Determine the [x, y] coordinate at the center of the cell enclosing the given text.  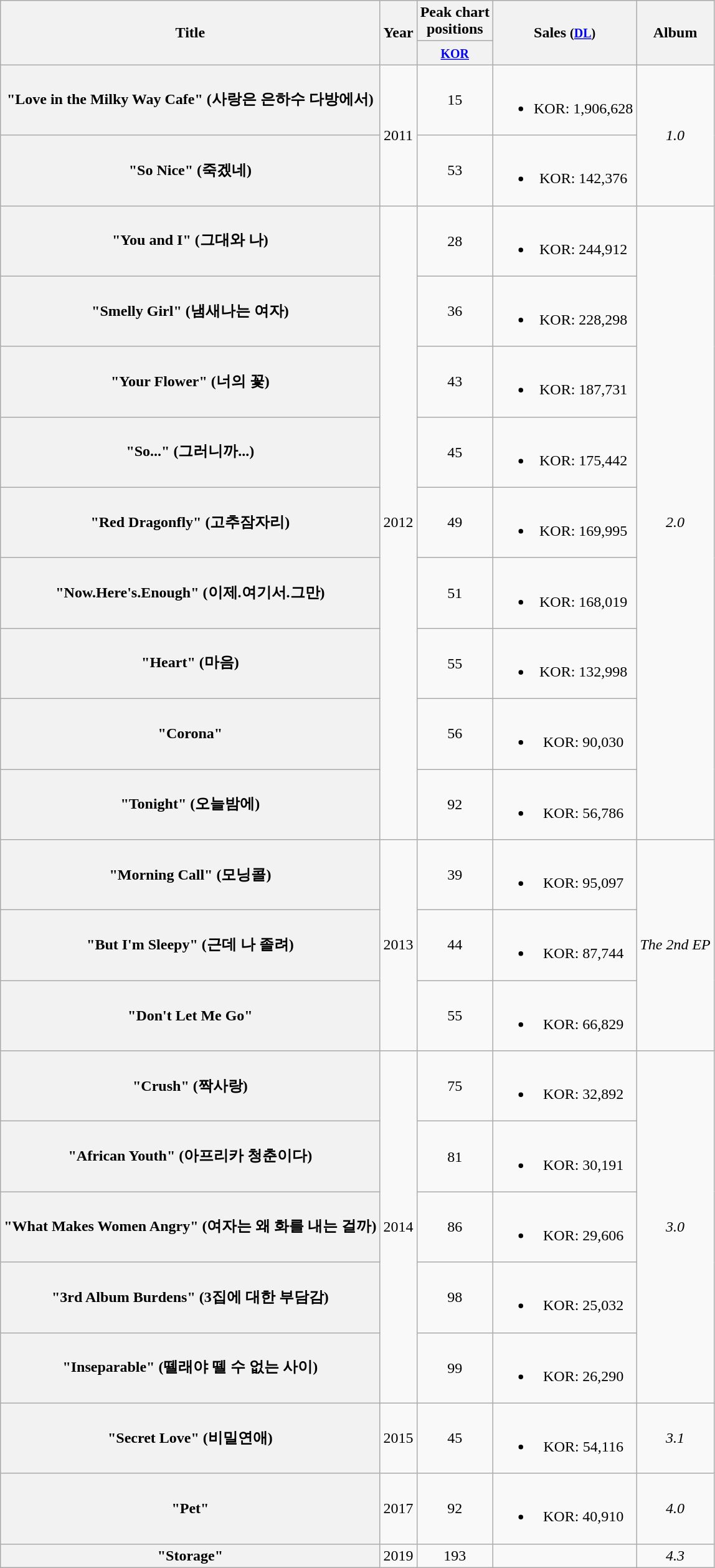
KOR: 90,030 [564, 734]
49 [455, 522]
4.0 [675, 1509]
193 [455, 1556]
KOR: 95,097 [564, 875]
"What Makes Women Angry" (여자는 왜 화를 내는 걸까) [191, 1227]
3.0 [675, 1227]
3.1 [675, 1438]
"Now.Here's.Enough" (이제.여기서.그만) [191, 593]
KOR: 244,912 [564, 240]
KOR: 132,998 [564, 663]
KOR [455, 53]
4.3 [675, 1556]
Sales (DL) [564, 32]
"So Nice" (죽겠네) [191, 171]
KOR: 175,442 [564, 452]
44 [455, 946]
39 [455, 875]
53 [455, 171]
2017 [399, 1509]
KOR: 87,744 [564, 946]
KOR: 187,731 [564, 381]
98 [455, 1297]
15 [455, 100]
2011 [399, 135]
86 [455, 1227]
KOR: 1,906,628 [564, 100]
"Corona" [191, 734]
"Love in the Milky Way Cafe" (사랑은 은하수 다방에서) [191, 100]
1.0 [675, 135]
"Inseparable" (뗄래야 뗄 수 없는 사이) [191, 1368]
2019 [399, 1556]
"Smelly Girl" (냄새나는 여자) [191, 311]
KOR: 228,298 [564, 311]
"3rd Album Burdens" (3집에 대한 부담감) [191, 1297]
KOR: 29,606 [564, 1227]
KOR: 40,910 [564, 1509]
Album [675, 32]
"So..." (그러니까...) [191, 452]
The 2nd EP [675, 946]
"Secret Love" (비밀연애) [191, 1438]
43 [455, 381]
"African Youth" (아프리카 청춘이다) [191, 1156]
81 [455, 1156]
"Tonight" (오늘밤에) [191, 804]
"Your Flower" (너의 꽃) [191, 381]
"You and I" (그대와 나) [191, 240]
"Pet" [191, 1509]
2.0 [675, 523]
"Storage" [191, 1556]
KOR: 142,376 [564, 171]
2015 [399, 1438]
KOR: 168,019 [564, 593]
99 [455, 1368]
"But I'm Sleepy" (근데 나 졸려) [191, 946]
"Crush" (짝사랑) [191, 1086]
"Don't Let Me Go" [191, 1015]
56 [455, 734]
KOR: 32,892 [564, 1086]
KOR: 56,786 [564, 804]
2014 [399, 1227]
KOR: 30,191 [564, 1156]
75 [455, 1086]
KOR: 66,829 [564, 1015]
2012 [399, 523]
Title [191, 32]
KOR: 25,032 [564, 1297]
KOR: 54,116 [564, 1438]
36 [455, 311]
"Red Dragonfly" (고추잠자리) [191, 522]
28 [455, 240]
KOR: 169,995 [564, 522]
"Heart" (마음) [191, 663]
Year [399, 32]
Peak chart positions [455, 21]
KOR: 26,290 [564, 1368]
2013 [399, 946]
51 [455, 593]
"Morning Call" (모닝콜) [191, 875]
